Pinpoint the cell where the given text exists, returning its [x, y] midpoint coordinate. 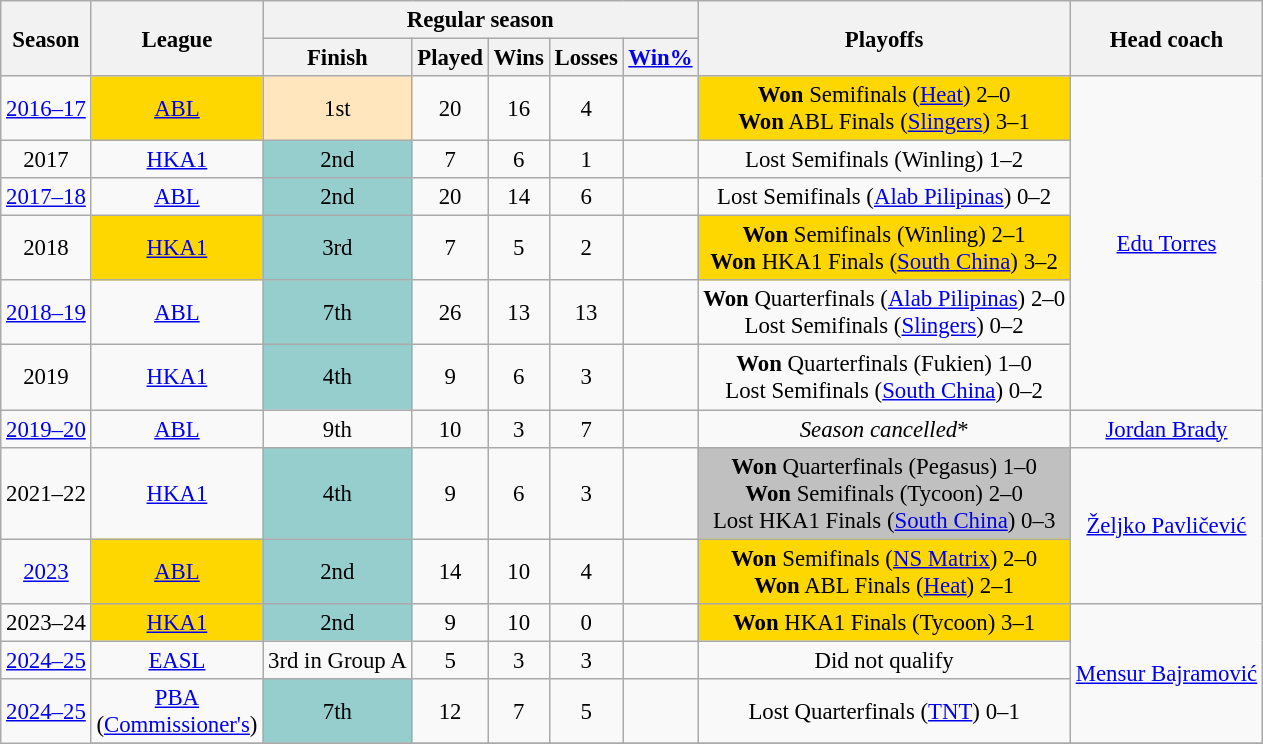
Won Semifinals (Winling) 2–1Won HKA1 Finals (South China) 3–2 [884, 248]
Season cancelled* [884, 429]
Jordan Brady [1166, 429]
1 [586, 160]
2019 [46, 378]
2017 [46, 160]
3rd in Group A [338, 660]
Won Semifinals (NS Matrix) 2–0Won ABL Finals (Heat) 2–1 [884, 572]
Regular season [480, 20]
2023–24 [46, 622]
2 [586, 248]
Lost Semifinals (Alab Pilipinas) 0–2 [884, 197]
Won Quarterfinals (Alab Pilipinas) 2–0Lost Semifinals (Slingers) 0–2 [884, 312]
Win% [660, 58]
Did not qualify [884, 660]
2019–20 [46, 429]
2023 [46, 572]
Finish [338, 58]
Season [46, 38]
Won Quarterfinals (Pegasus) 1–0Won Semifinals (Tycoon) 2–0Lost HKA1 Finals (South China) 0–3 [884, 493]
Lost Semifinals (Winling) 1–2 [884, 160]
PBA(Commissioner's) [177, 712]
Lost Quarterfinals (TNT) 0–1 [884, 712]
26 [450, 312]
Won Semifinals (Heat) 2–0Won ABL Finals (Slingers) 3–1 [884, 108]
Edu Torres [1166, 243]
Playoffs [884, 38]
Head coach [1166, 38]
Mensur Bajramović [1166, 673]
EASL [177, 660]
2016–17 [46, 108]
League [177, 38]
9th [338, 429]
Played [450, 58]
2021–22 [46, 493]
1st [338, 108]
12 [450, 712]
Won Quarterfinals (Fukien) 1–0Lost Semifinals (South China) 0–2 [884, 378]
Wins [518, 58]
3rd [338, 248]
2018–19 [46, 312]
16 [518, 108]
2017–18 [46, 197]
0 [586, 622]
Won HKA1 Finals (Tycoon) 3–1 [884, 622]
Željko Pavličević [1166, 525]
Losses [586, 58]
2018 [46, 248]
